Extract the (x, y) coordinate from the center of the cell holding the provided text.  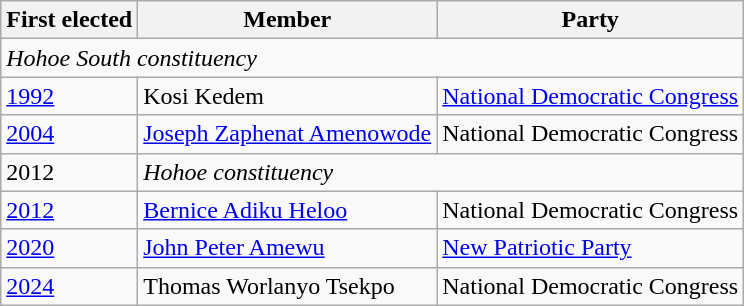
Hohoe South constituency (372, 58)
Member (288, 20)
Bernice Adiku Heloo (288, 210)
2024 (70, 286)
Thomas Worlanyo Tsekpo (288, 286)
First elected (70, 20)
Kosi Kedem (288, 96)
2020 (70, 248)
Joseph Zaphenat Amenowode (288, 134)
Party (590, 20)
2004 (70, 134)
Hohoe constituency (441, 172)
John Peter Amewu (288, 248)
New Patriotic Party (590, 248)
1992 (70, 96)
